Output the [X, Y] coordinate of the center of the cell containing the given text.  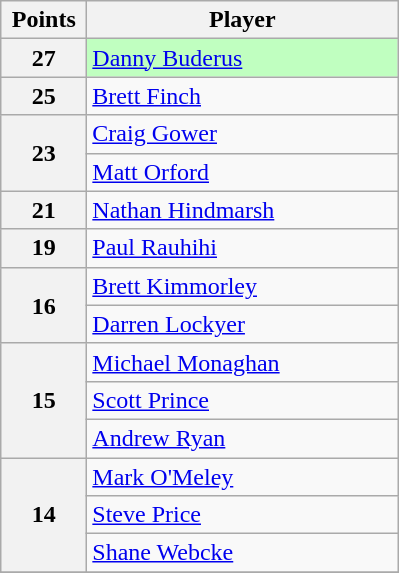
Michael Monaghan [242, 362]
27 [44, 58]
Points [44, 20]
21 [44, 210]
23 [44, 153]
Craig Gower [242, 134]
Brett Finch [242, 96]
Mark O'Meley [242, 477]
14 [44, 515]
Player [242, 20]
Steve Price [242, 515]
Matt Orford [242, 172]
Brett Kimmorley [242, 286]
25 [44, 96]
Paul Rauhihi [242, 248]
Nathan Hindmarsh [242, 210]
Scott Prince [242, 400]
16 [44, 305]
15 [44, 400]
Danny Buderus [242, 58]
Shane Webcke [242, 553]
Andrew Ryan [242, 438]
Darren Lockyer [242, 324]
19 [44, 248]
